Capture the cell that displays the provided text and extract its [x, y] central coordinate. 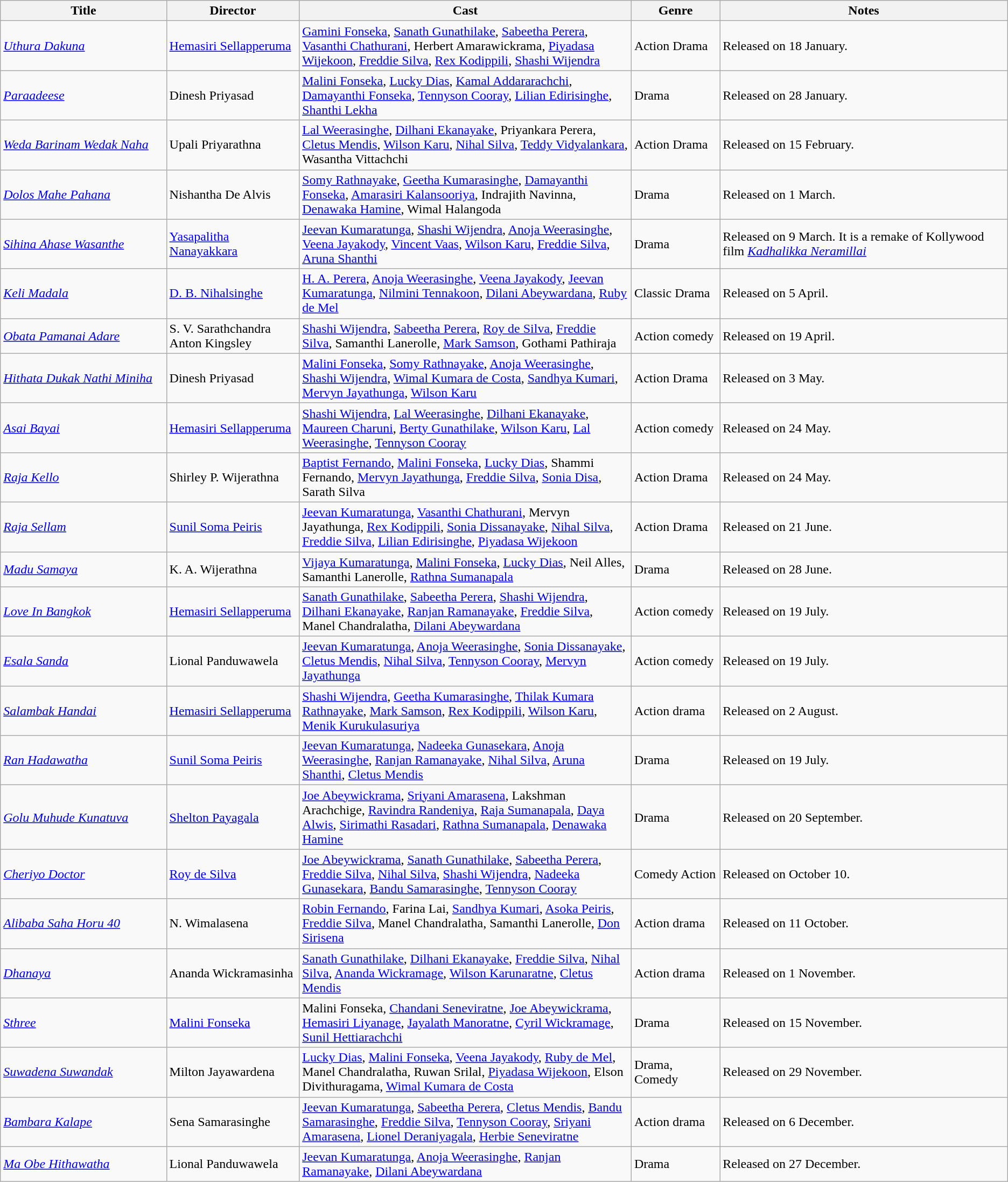
Released on 15 February. [864, 145]
Malini Fonseka, Somy Rathnayake, Anoja Weerasinghe, Shashi Wijendra, Wimal Kumara de Costa, Sandhya Kumari, Mervyn Jayathunga, Wilson Karu [465, 378]
Salambak Handai [83, 711]
Upali Priyarathna [233, 145]
Comedy Action [675, 874]
Keli Madala [83, 293]
Shashi Wijendra, Geetha Kumarasinghe, Thilak Kumara Rathnayake, Mark Samson, Rex Kodippili, Wilson Karu, Menik Kurukulasuriya [465, 711]
Shelton Payagala [233, 817]
Classic Drama [675, 293]
Raja Kello [83, 477]
Released on 28 June. [864, 569]
Golu Muhude Kunatuva [83, 817]
Somy Rathnayake, Geetha Kumarasinghe, Damayanthi Fonseka, Amarasiri Kalansooriya, Indrajith Navinna, Denawaka Hamine, Wimal Halangoda [465, 194]
Obata Pamanai Adare [83, 336]
Released on 3 May. [864, 378]
Robin Fernando, Farina Lai, Sandhya Kumari, Asoka Peiris, Freddie Silva, Manel Chandralatha, Samanthi Lanerolle, Don Sirisena [465, 924]
Released on 15 November. [864, 1023]
Ananda Wickramasinha [233, 973]
Genre [675, 11]
Released on 18 January. [864, 46]
Sthree [83, 1023]
Released on 1 November. [864, 973]
K. A. Wijerathna [233, 569]
Dolos Mahe Pahana [83, 194]
Madu Samaya [83, 569]
Sanath Gunathilake, Sabeetha Perera, Shashi Wijendra, Dilhani Ekanayake, Ranjan Ramanayake, Freddie Silva, Manel Chandralatha, Dilani Abeywardana [465, 612]
Malini Fonseka, Chandani Seneviratne, Joe Abeywickrama, Hemasiri Liyanage, Jayalath Manoratne, Cyril Wickramage, Sunil Hettiarachchi [465, 1023]
Title [83, 11]
Released on 19 April. [864, 336]
Baptist Fernando, Malini Fonseka, Lucky Dias, Shammi Fernando, Mervyn Jayathunga, Freddie Silva, Sonia Disa, Sarath Silva [465, 477]
Milton Jayawardena [233, 1072]
Sihina Ahase Wasanthe [83, 244]
Cheriyo Doctor [83, 874]
Released on 28 January. [864, 95]
Sena Samarasinghe [233, 1122]
Released on 21 June. [864, 527]
Released on October 10. [864, 874]
Released on 20 September. [864, 817]
Raja Sellam [83, 527]
Paraadeese [83, 95]
Uthura Dakuna [83, 46]
Alibaba Saha Horu 40 [83, 924]
Malini Fonseka, Lucky Dias, Kamal Addararachchi, Damayanthi Fonseka, Tennyson Cooray, Lilian Edirisinghe, Shanthi Lekha [465, 95]
Asai Bayai [83, 428]
Bambara Kalape [83, 1122]
Sanath Gunathilake, Dilhani Ekanayake, Freddie Silva, Nihal Silva, Ananda Wickramage, Wilson Karunaratne, Cletus Mendis [465, 973]
Suwadena Suwandak [83, 1072]
Released on 1 March. [864, 194]
Released on 9 March. It is a remake of Kollywood film Kadhalikka Neramillai [864, 244]
Jeevan Kumaratunga, Shashi Wijendra, Anoja Weerasinghe, Veena Jayakody, Vincent Vaas, Wilson Karu, Freddie Silva, Aruna Shanthi [465, 244]
Love In Bangkok [83, 612]
Jeevan Kumaratunga, Anoja Weerasinghe, Ranjan Ramanayake, Dilani Abeywardana [465, 1164]
D. B. Nihalsinghe [233, 293]
Ma Obe Hithawatha [83, 1164]
Director [233, 11]
N. Wimalasena [233, 924]
Dhanaya [83, 973]
Vijaya Kumaratunga, Malini Fonseka, Lucky Dias, Neil Alles, Samanthi Lanerolle, Rathna Sumanapala [465, 569]
Released on 6 December. [864, 1122]
Nishantha De Alvis [233, 194]
Released on 29 November. [864, 1072]
Jeevan Kumaratunga, Nadeeka Gunasekara, Anoja Weerasinghe, Ranjan Ramanayake, Nihal Silva, Aruna Shanthi, Cletus Mendis [465, 760]
Shashi Wijendra, Sabeetha Perera, Roy de Silva, Freddie Silva, Samanthi Lanerolle, Mark Samson, Gothami Pathiraja [465, 336]
S. V. Sarathchandra Anton Kingsley [233, 336]
Esala Sanda [83, 661]
Drama, Comedy [675, 1072]
H. A. Perera, Anoja Weerasinghe, Veena Jayakody, Jeevan Kumaratunga, Nilmini Tennakoon, Dilani Abeywardana, Ruby de Mel [465, 293]
Released on 11 October. [864, 924]
Lal Weerasinghe, Dilhani Ekanayake, Priyankara Perera, Cletus Mendis, Wilson Karu, Nihal Silva, Teddy Vidyalankara, Wasantha Vittachchi [465, 145]
Released on 5 April. [864, 293]
Released on 2 August. [864, 711]
Cast [465, 11]
Released on 27 December. [864, 1164]
Roy de Silva [233, 874]
Malini Fonseka [233, 1023]
Yasapalitha Nanayakkara [233, 244]
Notes [864, 11]
Ran Hadawatha [83, 760]
Weda Barinam Wedak Naha [83, 145]
Shirley P. Wijerathna [233, 477]
Jeevan Kumaratunga, Anoja Weerasinghe, Sonia Dissanayake, Cletus Mendis, Nihal Silva, Tennyson Cooray, Mervyn Jayathunga [465, 661]
Hithata Dukak Nathi Miniha [83, 378]
Shashi Wijendra, Lal Weerasinghe, Dilhani Ekanayake, Maureen Charuni, Berty Gunathilake, Wilson Karu, Lal Weerasinghe, Tennyson Cooray [465, 428]
